Pinpoint the cell where the given text exists, returning its [x, y] midpoint coordinate. 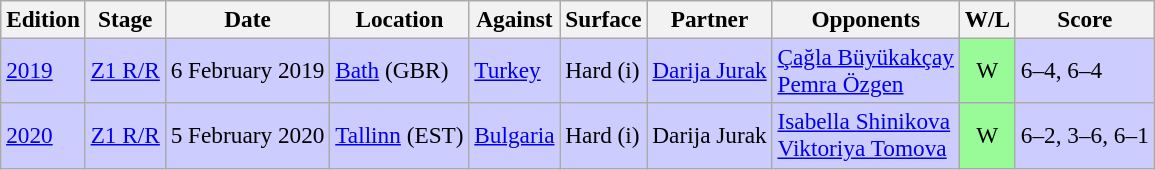
Edition [44, 19]
Stage [125, 19]
Score [1084, 19]
Turkey [514, 70]
Tallinn (EST) [400, 136]
Opponents [866, 19]
2019 [44, 70]
2020 [44, 136]
Surface [604, 19]
Location [400, 19]
Bulgaria [514, 136]
Bath (GBR) [400, 70]
Against [514, 19]
Date [248, 19]
W/L [987, 19]
6–4, 6–4 [1084, 70]
6–2, 3–6, 6–1 [1084, 136]
6 February 2019 [248, 70]
5 February 2020 [248, 136]
Partner [710, 19]
Çağla Büyükakçay Pemra Özgen [866, 70]
Isabella Shinikova Viktoriya Tomova [866, 136]
